Return (x, y) of the center of cell containing provided text 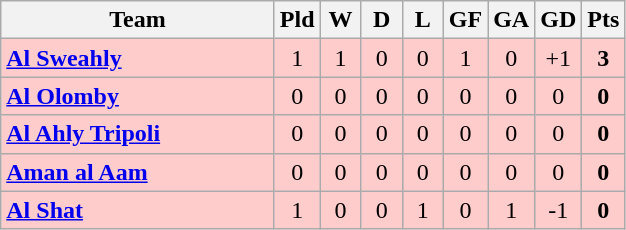
Al Sweahly (138, 58)
3 (604, 58)
GD (558, 20)
D (382, 20)
-1 (558, 210)
+1 (558, 58)
Aman al Aam (138, 172)
Pts (604, 20)
Al Olomby (138, 96)
Al Shat (138, 210)
GA (512, 20)
W (340, 20)
L (422, 20)
Al Ahly Tripoli (138, 134)
GF (465, 20)
Team (138, 20)
Pld (297, 20)
